Output the (x, y) coordinate of the center of the cell containing the given text.  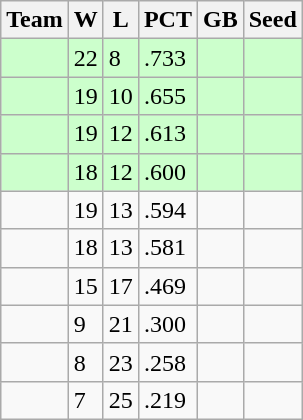
.733 (168, 58)
15 (86, 286)
17 (120, 286)
.469 (168, 286)
10 (120, 96)
PCT (168, 20)
Seed (272, 20)
.594 (168, 210)
.258 (168, 362)
W (86, 20)
.300 (168, 324)
7 (86, 400)
.613 (168, 134)
22 (86, 58)
23 (120, 362)
L (120, 20)
.581 (168, 248)
25 (120, 400)
Team (35, 20)
21 (120, 324)
9 (86, 324)
.655 (168, 96)
.219 (168, 400)
.600 (168, 172)
GB (220, 20)
